Return the (X, Y) coordinate for the center point of the cell that contains the specified text.  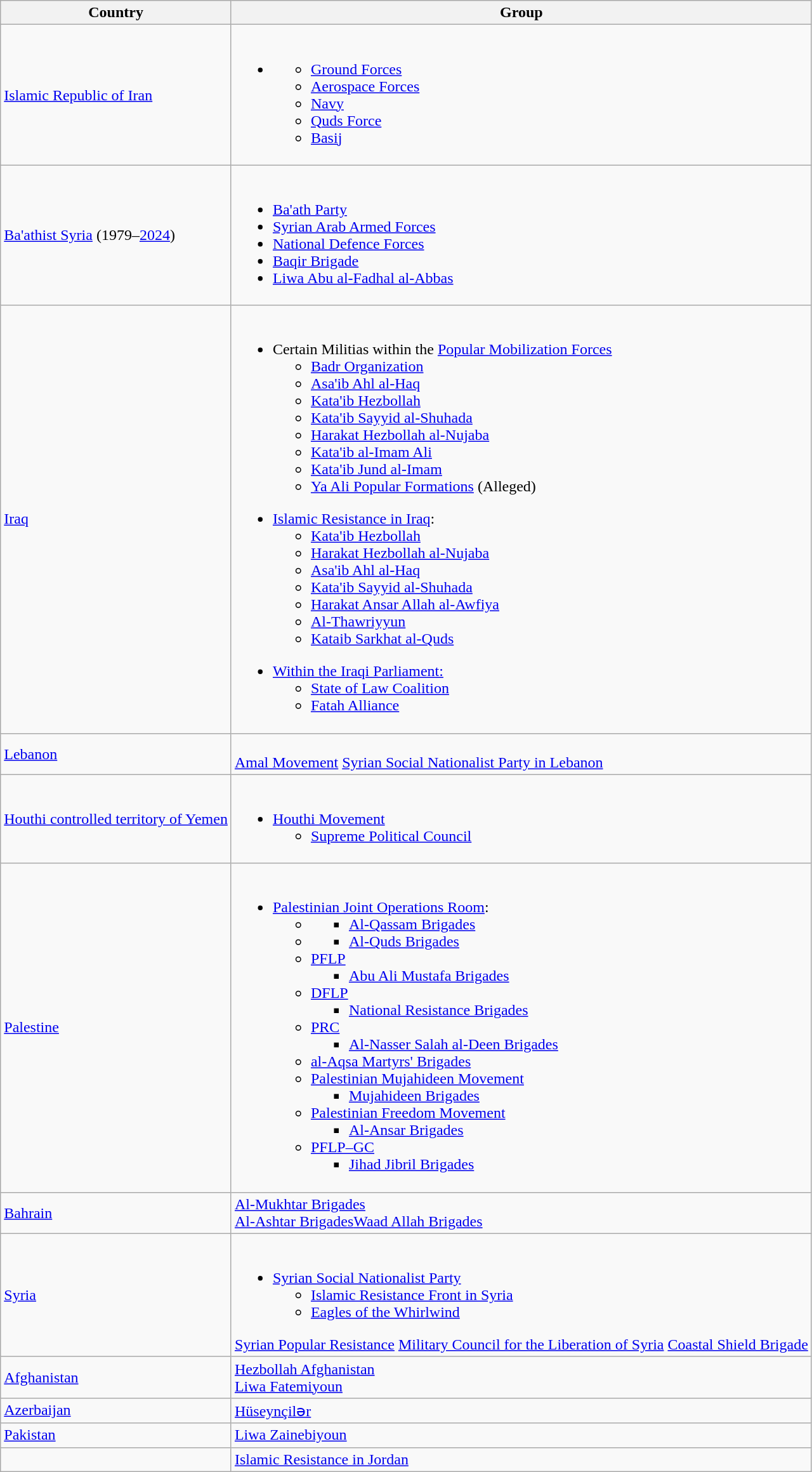
Ground Forces Aerospace Forces Navy Quds Force Basij (521, 95)
Liwa Zainebiyoun (521, 1435)
Ba'athist Syria (1979–2024) (116, 235)
Afghanistan (116, 1377)
Bahrain (116, 1212)
Iraq (116, 519)
Ba'ath Party Syrian Arab Armed Forces National Defence Forces Baqir Brigade Liwa Abu al-Fadhal al-Abbas (521, 235)
Houthi controlled territory of Yemen (116, 819)
Al-Mukhtar Brigades Al-Ashtar BrigadesWaad Allah Brigades (521, 1212)
Islamic Republic of Iran (116, 95)
Azerbaijan (116, 1410)
Hüseynçilər (521, 1410)
Amal Movement Syrian Social Nationalist Party in Lebanon (521, 754)
Pakistan (116, 1435)
Palestine (116, 1028)
Hezbollah Afghanistan Liwa Fatemiyoun (521, 1377)
Lebanon (116, 754)
Houthi Movement Supreme Political Council (521, 819)
Group (521, 13)
Islamic Resistance in Jordan (521, 1459)
Country (116, 13)
Syria (116, 1295)
